Locate the cell with the specified text and output its (x, y) center coordinate. 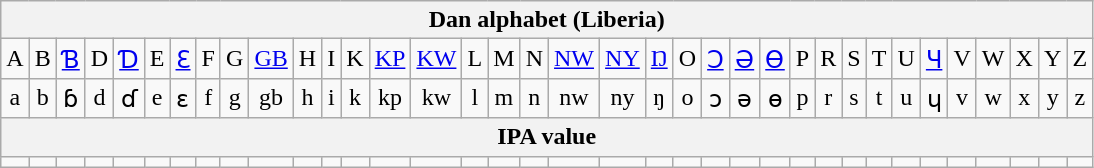
kp (390, 98)
IPA value (547, 137)
B (42, 59)
ɵ (776, 98)
ɓ (70, 98)
Dan alphabet (Liberia) (547, 20)
Ɵ (776, 59)
NY (623, 59)
x (1024, 98)
F (208, 59)
A (15, 59)
KW (436, 59)
Y (1052, 59)
nw (574, 98)
i (332, 98)
u (906, 98)
Ɔ (716, 59)
m (504, 98)
Ɗ (130, 59)
V (962, 59)
ɛ (183, 98)
r (828, 98)
gb (271, 98)
P (802, 59)
f (208, 98)
a (15, 98)
w (993, 98)
z (1080, 98)
I (332, 59)
t (879, 98)
g (234, 98)
Z (1080, 59)
ɔ (716, 98)
ɥ (934, 98)
L (475, 59)
Ŋ (659, 59)
U (906, 59)
ɗ (130, 98)
E (157, 59)
v (962, 98)
ə (744, 98)
KP (390, 59)
e (157, 98)
M (504, 59)
h (307, 98)
kw (436, 98)
R (828, 59)
D (99, 59)
ny (623, 98)
l (475, 98)
N (534, 59)
s (854, 98)
X (1024, 59)
p (802, 98)
n (534, 98)
O (687, 59)
o (687, 98)
G (234, 59)
k (355, 98)
d (99, 98)
Ɛ (183, 59)
Ɓ (70, 59)
T (879, 59)
S (854, 59)
Ə (744, 59)
H (307, 59)
Ɥ (934, 59)
ŋ (659, 98)
NW (574, 59)
W (993, 59)
b (42, 98)
K (355, 59)
GB (271, 59)
y (1052, 98)
